Find where the given text appears and provide that cell's center as [x, y] coordinate. 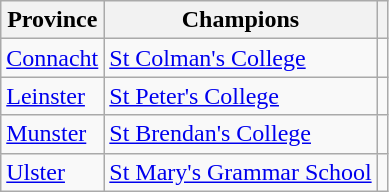
St Peter's College [240, 96]
St Colman's College [240, 58]
Province [52, 20]
Champions [240, 20]
Connacht [52, 58]
Leinster [52, 96]
Munster [52, 134]
St Mary's Grammar School [240, 172]
Ulster [52, 172]
St Brendan's College [240, 134]
